Capture the cell that displays the provided text and extract its [x, y] central coordinate. 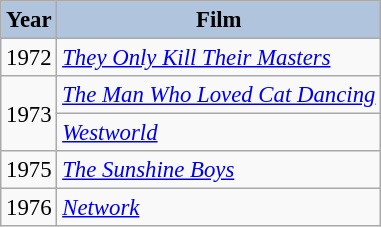
1975 [29, 170]
Film [219, 20]
Network [219, 208]
1973 [29, 114]
The Man Who Loved Cat Dancing [219, 95]
The Sunshine Boys [219, 170]
1972 [29, 58]
Westworld [219, 133]
1976 [29, 208]
Year [29, 20]
They Only Kill Their Masters [219, 58]
